From the cell containing the given text, extract its center point as (X, Y) coordinate. 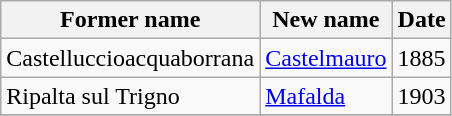
Former name (130, 20)
Castelmauro (326, 58)
Mafalda (326, 96)
Date (422, 20)
1885 (422, 58)
Ripalta sul Trigno (130, 96)
Castelluccioacquaborrana (130, 58)
1903 (422, 96)
New name (326, 20)
